Scan for the cell matching the given text and deliver its [X, Y] coordinate at center. 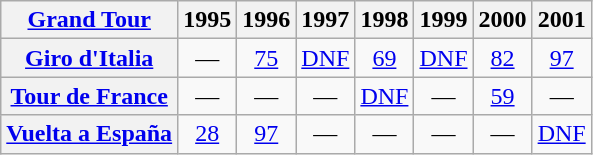
Giro d'Italia [90, 58]
1995 [208, 20]
28 [208, 134]
69 [384, 58]
2001 [562, 20]
Tour de France [90, 96]
82 [502, 58]
2000 [502, 20]
75 [266, 58]
1997 [326, 20]
Vuelta a España [90, 134]
59 [502, 96]
1996 [266, 20]
Grand Tour [90, 20]
1999 [444, 20]
1998 [384, 20]
